Locate the cell with the specified text and output its (x, y) center coordinate. 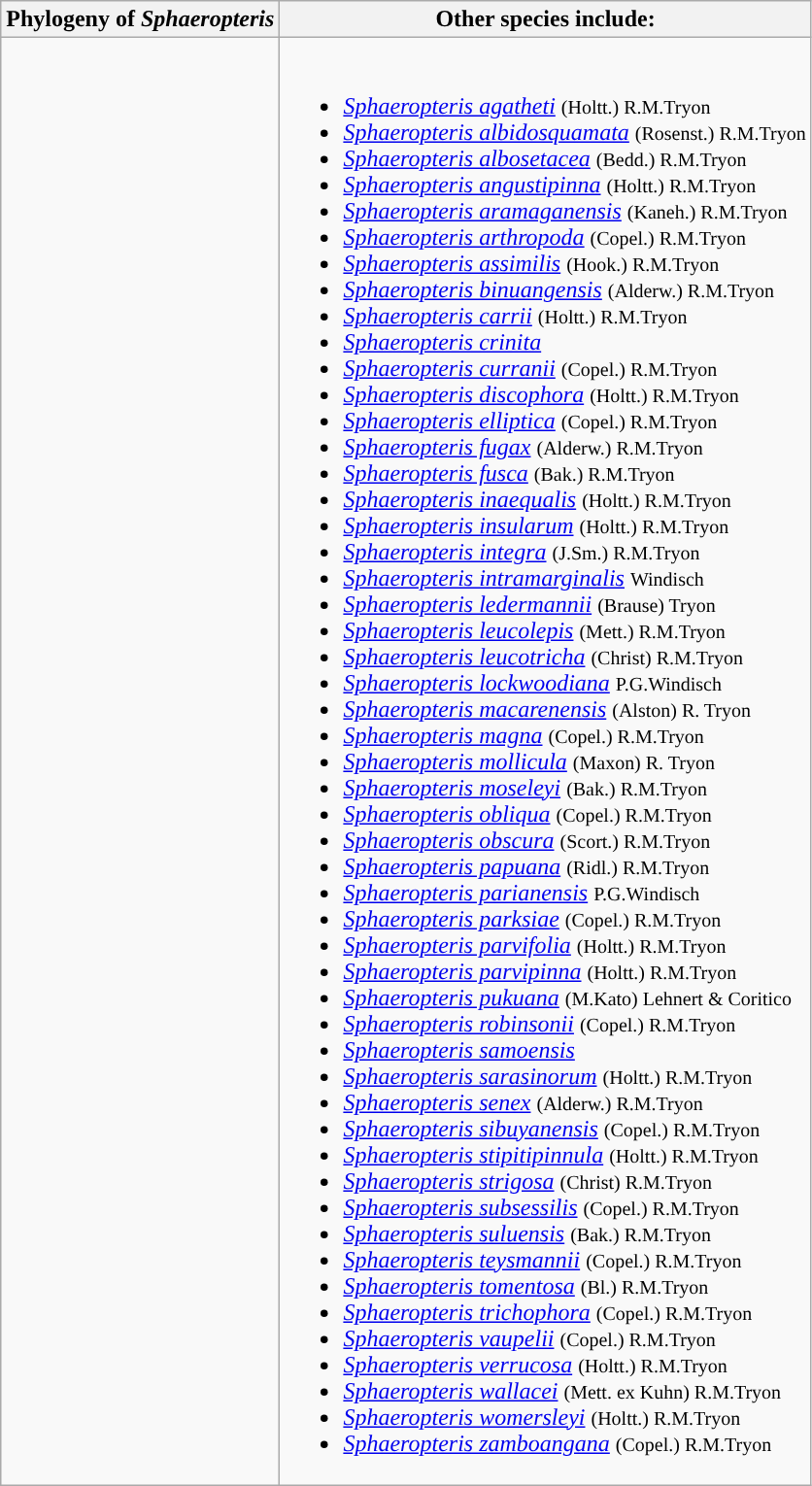
Other species include: (546, 19)
Phylogeny of Sphaeropteris (140, 19)
